For the text-containing cell, return its midpoint in (x, y) coordinate format. 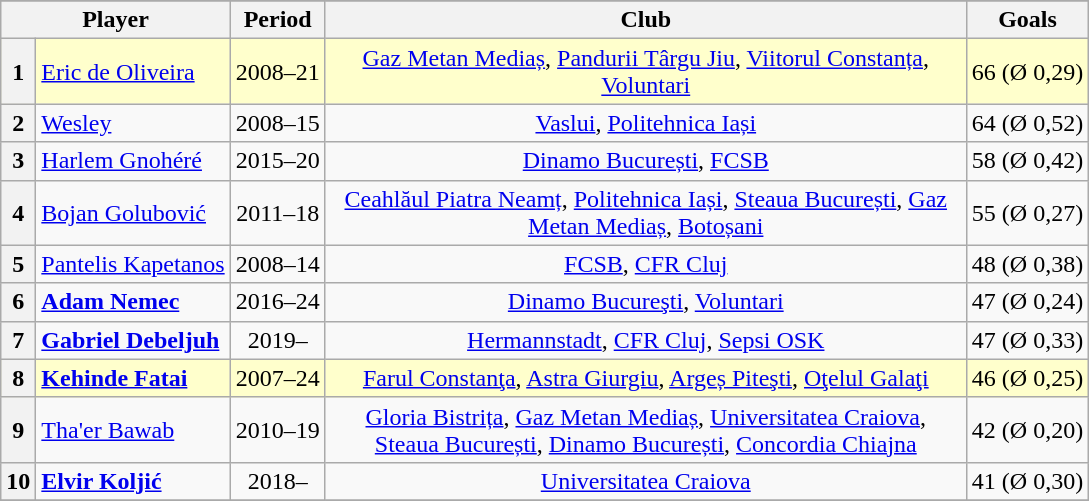
46 (Ø 0,25) (1027, 378)
Vaslui, Politehnica Iași (646, 123)
41 (Ø 0,30) (1027, 481)
Gaz Metan Mediaș, Pandurii Târgu Jiu, Viitorul Constanța, Voluntari (646, 72)
Adam Nemec (133, 302)
Dinamo București, FCSB (646, 161)
6 (18, 302)
Eric de Oliveira (133, 72)
2008–15 (278, 123)
Harlem Gnohéré (133, 161)
Gabriel Debeljuh (133, 340)
47 (Ø 0,33) (1027, 340)
3 (18, 161)
47 (Ø 0,24) (1027, 302)
Ceahlăul Piatra Neamț, Politehnica Iași, Steaua București, Gaz Metan Mediaș, Botoșani (646, 212)
48 (Ø 0,38) (1027, 264)
2016–24 (278, 302)
Club (646, 20)
8 (18, 378)
2008–21 (278, 72)
Pantelis Kapetanos (133, 264)
Bojan Golubović (133, 212)
2007–24 (278, 378)
2018– (278, 481)
55 (Ø 0,27) (1027, 212)
9 (18, 430)
2015–20 (278, 161)
Hermannstadt, CFR Cluj, Sepsi OSK (646, 340)
Farul Constanţa, Astra Giurgiu, Argeș Piteşti, Oţelul Galaţi (646, 378)
7 (18, 340)
1 (18, 72)
58 (Ø 0,42) (1027, 161)
2 (18, 123)
10 (18, 481)
64 (Ø 0,52) (1027, 123)
Elvir Koljić (133, 481)
2010–19 (278, 430)
2019– (278, 340)
Kehinde Fatai (133, 378)
Wesley (133, 123)
Universitatea Craiova (646, 481)
Period (278, 20)
Player (116, 20)
2008–14 (278, 264)
5 (18, 264)
Dinamo Bucureşti, Voluntari (646, 302)
4 (18, 212)
Goals (1027, 20)
Gloria Bistrița, Gaz Metan Mediaș, Universitatea Craiova, Steaua București, Dinamo București, Concordia Chiajna (646, 430)
42 (Ø 0,20) (1027, 430)
2011–18 (278, 212)
Tha'er Bawab (133, 430)
FCSB, CFR Cluj (646, 264)
66 (Ø 0,29) (1027, 72)
